Find where the given text appears and provide that cell's center as [x, y] coordinate. 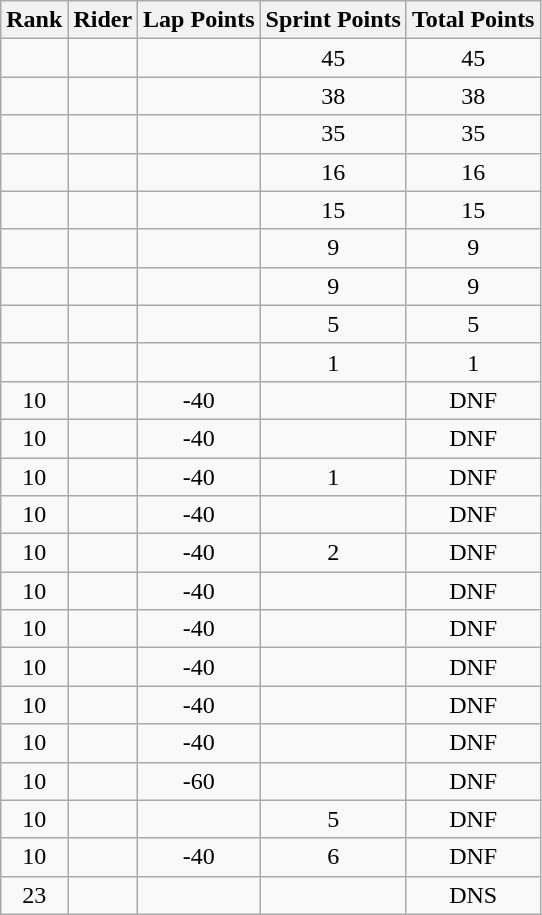
Rank [34, 20]
Sprint Points [333, 20]
2 [333, 553]
-60 [199, 781]
Rider [103, 20]
Lap Points [199, 20]
DNS [473, 895]
Total Points [473, 20]
23 [34, 895]
6 [333, 857]
